Return the (x, y) coordinate for the center point of the cell that contains the specified text.  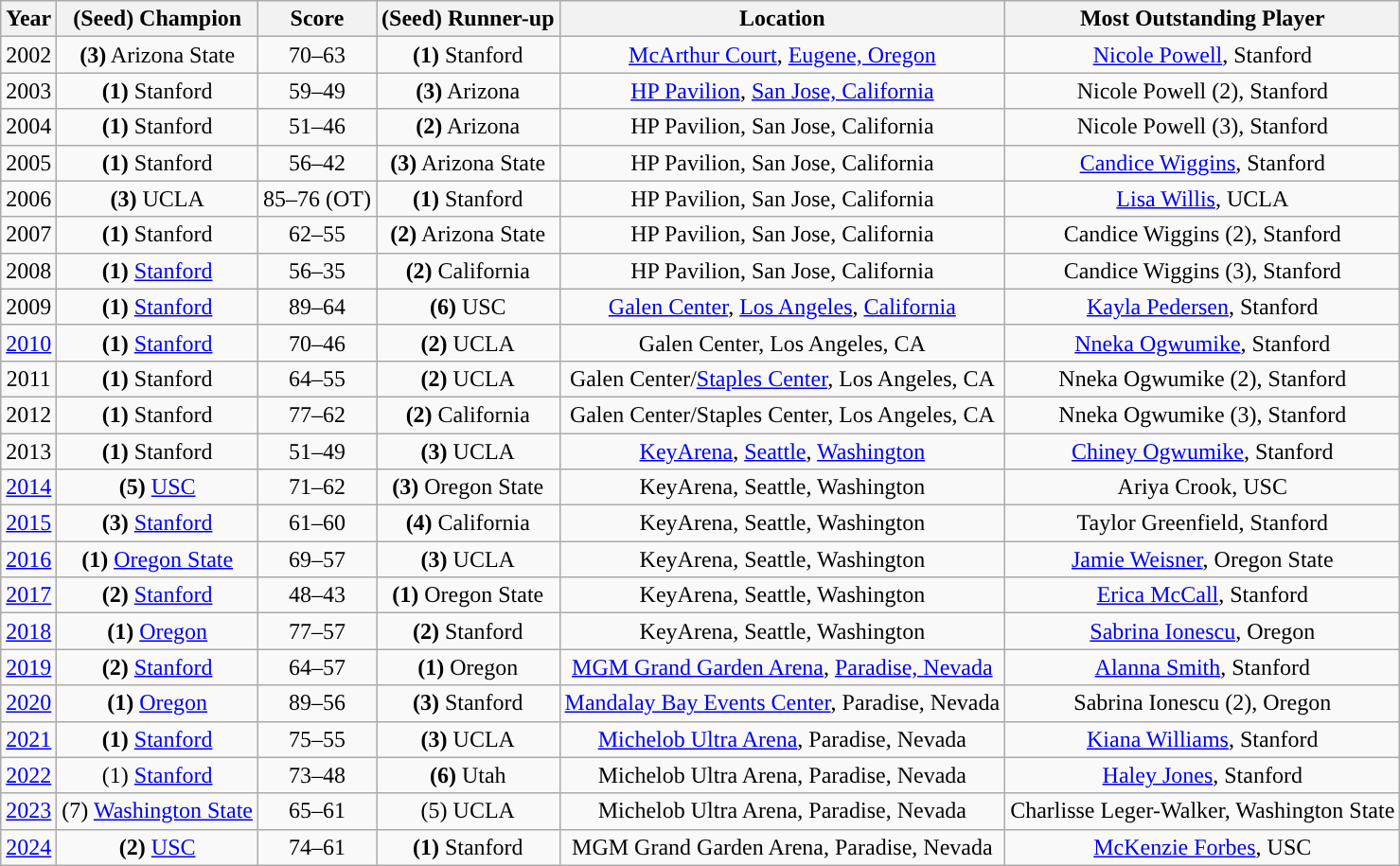
Score (316, 19)
2021 (28, 739)
(3) Arizona (469, 91)
62–55 (316, 235)
Nneka Ogwumike (2), Stanford (1202, 379)
McKenzie Forbes, USC (1202, 847)
73–48 (316, 775)
Location (782, 19)
(5) UCLA (469, 811)
2013 (28, 451)
89–64 (316, 307)
56–35 (316, 271)
2022 (28, 775)
2023 (28, 811)
2020 (28, 703)
Charlisse Leger-Walker, Washington State (1202, 811)
51–46 (316, 127)
64–55 (316, 379)
2007 (28, 235)
65–61 (316, 811)
Candice Wiggins, Stanford (1202, 163)
(6) Utah (469, 775)
(Seed) Champion (157, 19)
Nneka Ogwumike (3), Stanford (1202, 415)
Year (28, 19)
Sabrina Ionescu (2), Oregon (1202, 703)
2012 (28, 415)
69–57 (316, 559)
(2) Arizona (469, 127)
2016 (28, 559)
(2) Arizona State (469, 235)
89–56 (316, 703)
(7) Washington State (157, 811)
Candice Wiggins (3), Stanford (1202, 271)
2018 (28, 631)
48–43 (316, 595)
(4) California (469, 523)
Galen Center, Los Angeles, California (782, 307)
75–55 (316, 739)
2010 (28, 343)
Sabrina Ionescu, Oregon (1202, 631)
2014 (28, 487)
64–57 (316, 667)
85–76 (OT) (316, 199)
McArthur Court, Eugene, Oregon (782, 55)
2024 (28, 847)
2006 (28, 199)
Mandalay Bay Events Center, Paradise, Nevada (782, 703)
(5) USC (157, 487)
70–46 (316, 343)
Galen Center, Los Angeles, CA (782, 343)
Most Outstanding Player (1202, 19)
Candice Wiggins (2), Stanford (1202, 235)
(2) USC (157, 847)
2015 (28, 523)
Chiney Ogwumike, Stanford (1202, 451)
2019 (28, 667)
Nicole Powell, Stanford (1202, 55)
Nicole Powell (3), Stanford (1202, 127)
Jamie Weisner, Oregon State (1202, 559)
71–62 (316, 487)
(3) Oregon State (469, 487)
59–49 (316, 91)
70–63 (316, 55)
Taylor Greenfield, Stanford (1202, 523)
Erica McCall, Stanford (1202, 595)
77–62 (316, 415)
Ariya Crook, USC (1202, 487)
Haley Jones, Stanford (1202, 775)
51–49 (316, 451)
2008 (28, 271)
2003 (28, 91)
(6) USC (469, 307)
2002 (28, 55)
2009 (28, 307)
2011 (28, 379)
2005 (28, 163)
Nicole Powell (2), Stanford (1202, 91)
Lisa Willis, UCLA (1202, 199)
2004 (28, 127)
74–61 (316, 847)
2017 (28, 595)
Kayla Pedersen, Stanford (1202, 307)
(Seed) Runner-up (469, 19)
77–57 (316, 631)
Alanna Smith, Stanford (1202, 667)
56–42 (316, 163)
Kiana Williams, Stanford (1202, 739)
Nneka Ogwumike, Stanford (1202, 343)
61–60 (316, 523)
